Determine the [x, y] coordinate at the center of the cell enclosing the given text.  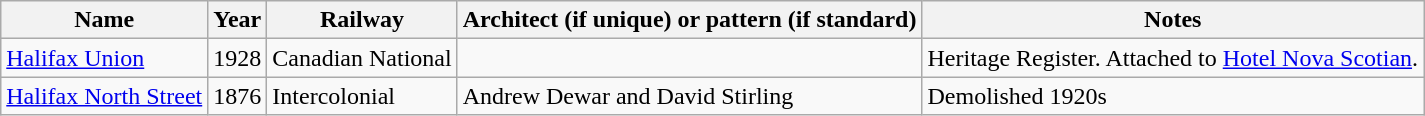
Canadian National [362, 58]
1876 [238, 96]
1928 [238, 58]
Architect (if unique) or pattern (if standard) [690, 20]
Heritage Register. Attached to Hotel Nova Scotian. [1173, 58]
Railway [362, 20]
Year [238, 20]
Intercolonial [362, 96]
Name [104, 20]
Demolished 1920s [1173, 96]
Halifax Union [104, 58]
Halifax North Street [104, 96]
Andrew Dewar and David Stirling [690, 96]
Notes [1173, 20]
